Return the [x, y] coordinate for the center point of the cell that contains the specified text.  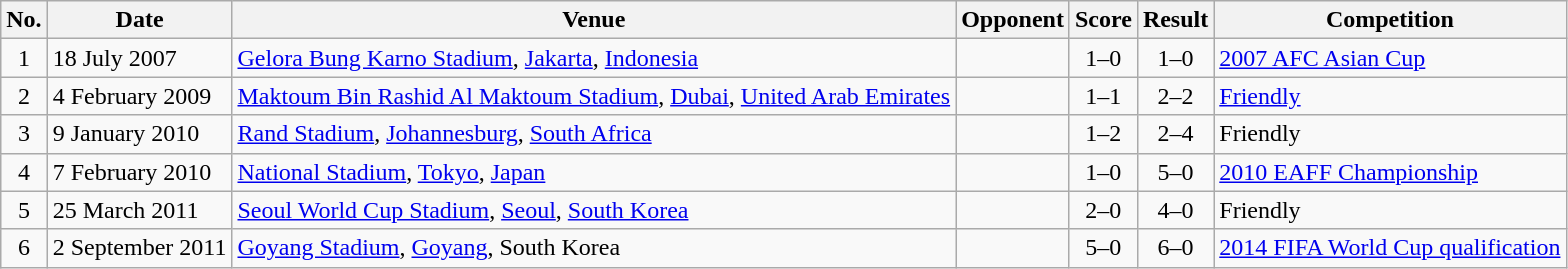
6 [24, 248]
5 [24, 210]
Score [1103, 20]
4–0 [1175, 210]
National Stadium, Tokyo, Japan [594, 172]
Venue [594, 20]
1–2 [1103, 134]
Competition [1390, 20]
Rand Stadium, Johannesburg, South Africa [594, 134]
4 [24, 172]
2–2 [1175, 96]
2 September 2011 [140, 248]
9 January 2010 [140, 134]
Date [140, 20]
2–0 [1103, 210]
3 [24, 134]
7 February 2010 [140, 172]
2014 FIFA World Cup qualification [1390, 248]
Result [1175, 20]
Goyang Stadium, Goyang, South Korea [594, 248]
Maktoum Bin Rashid Al Maktoum Stadium, Dubai, United Arab Emirates [594, 96]
18 July 2007 [140, 58]
Seoul World Cup Stadium, Seoul, South Korea [594, 210]
2010 EAFF Championship [1390, 172]
6–0 [1175, 248]
1–1 [1103, 96]
4 February 2009 [140, 96]
2007 AFC Asian Cup [1390, 58]
2–4 [1175, 134]
No. [24, 20]
Gelora Bung Karno Stadium, Jakarta, Indonesia [594, 58]
25 March 2011 [140, 210]
2 [24, 96]
Opponent [1013, 20]
1 [24, 58]
